Capture the cell that displays the provided text and extract its (X, Y) central coordinate. 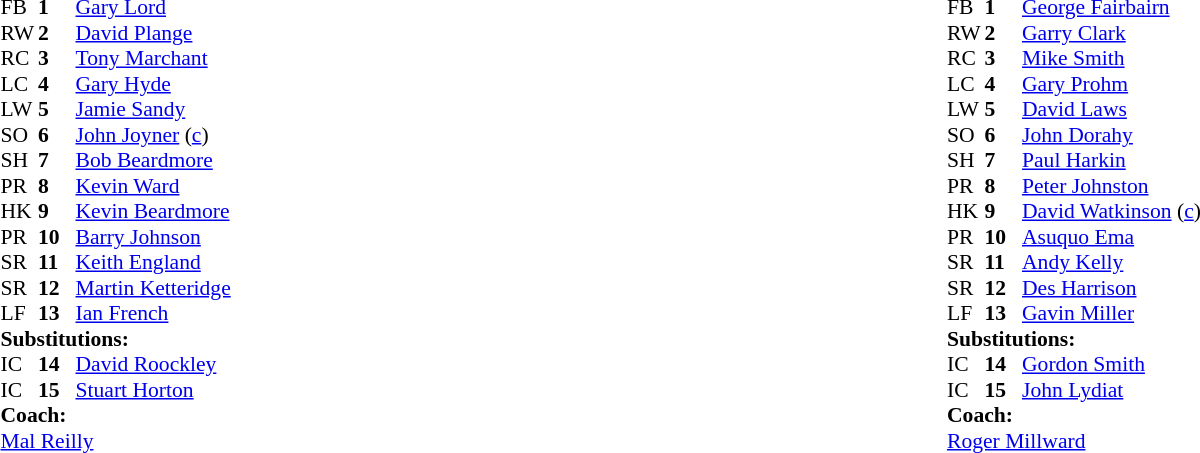
Substitutions: (115, 339)
Martin Ketteridge (154, 288)
Bob Beardmore (154, 161)
Kevin Beardmore (154, 211)
Coach: (115, 415)
David Roockley (154, 365)
Keith England (154, 263)
Jamie Sandy (154, 109)
John Joyner (c) (154, 135)
Tony Marchant (154, 59)
Gary Hyde (154, 84)
David Plange (154, 33)
Stuart Horton (154, 390)
Ian French (154, 313)
Barry Johnson (154, 237)
Kevin Ward (154, 186)
